Determine the [x, y] coordinate at the center of the cell enclosing the given text.  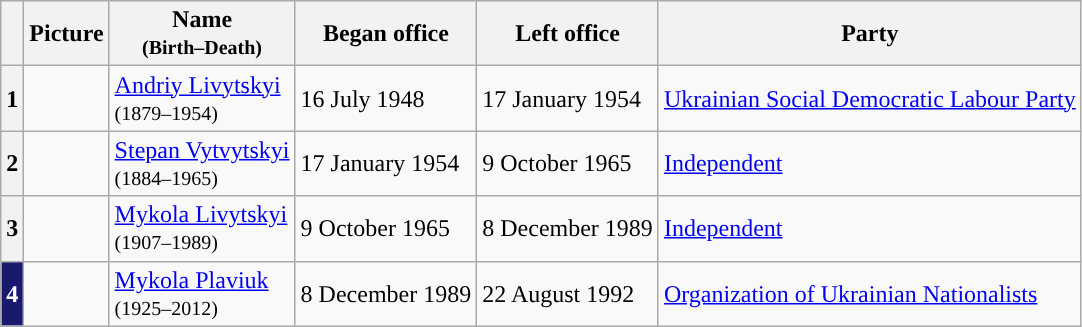
Stepan Vytvytskyi(1884–1965) [202, 164]
22 August 1992 [568, 294]
Left office [568, 34]
2 [12, 164]
4 [12, 294]
Party [870, 34]
Name(Birth–Death) [202, 34]
1 [12, 98]
16 July 1948 [386, 98]
Ukrainian Social Democratic Labour Party [870, 98]
Organization of Ukrainian Nationalists [870, 294]
Andriy Livytskyi(1879–1954) [202, 98]
Mykola Plaviuk(1925–2012) [202, 294]
3 [12, 228]
Picture [66, 34]
Mykola Livytskyi(1907–1989) [202, 228]
Began office [386, 34]
